Determine the [x, y] coordinate at the center of the cell enclosing the given text.  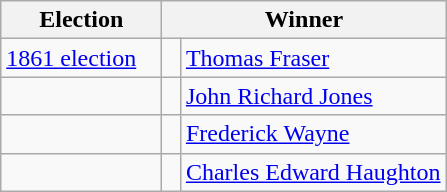
1861 election [82, 58]
Election [82, 20]
Frederick Wayne [313, 134]
Thomas Fraser [313, 58]
Winner [304, 20]
Charles Edward Haughton [313, 172]
John Richard Jones [313, 96]
